Determine the (x, y) coordinate at the center of the cell enclosing the given text.  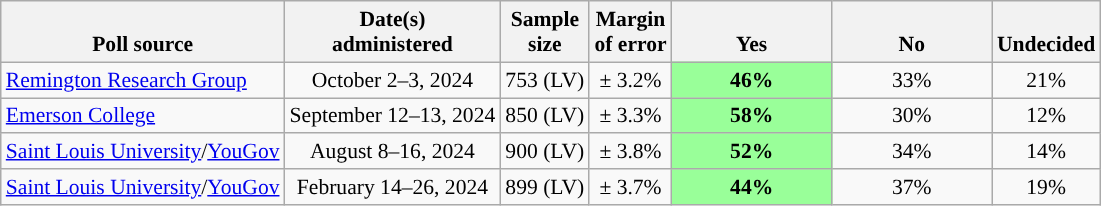
February 14–26, 2024 (393, 187)
Undecided (1046, 32)
753 (LV) (544, 80)
850 (LV) (544, 116)
58% (752, 116)
37% (912, 187)
14% (1046, 152)
Marginof error (630, 32)
± 3.7% (630, 187)
21% (1046, 80)
30% (912, 116)
46% (752, 80)
August 8–16, 2024 (393, 152)
33% (912, 80)
Samplesize (544, 32)
19% (1046, 187)
± 3.2% (630, 80)
Poll source (143, 32)
Emerson College (143, 116)
900 (LV) (544, 152)
September 12–13, 2024 (393, 116)
34% (912, 152)
± 3.3% (630, 116)
12% (1046, 116)
52% (752, 152)
± 3.8% (630, 152)
October 2–3, 2024 (393, 80)
Yes (752, 32)
No (912, 32)
Remington Research Group (143, 80)
44% (752, 187)
899 (LV) (544, 187)
Date(s)administered (393, 32)
